Scan for the cell matching the given text and deliver its [X, Y] coordinate at center. 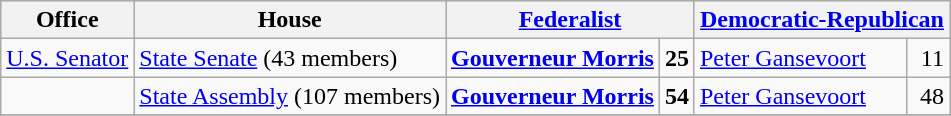
25 [676, 58]
54 [676, 96]
State Senate (43 members) [290, 58]
Office [68, 20]
Democratic-Republican [822, 20]
11 [928, 58]
House [290, 20]
Federalist [570, 20]
U.S. Senator [68, 58]
48 [928, 96]
State Assembly (107 members) [290, 96]
